Extract the (x, y) coordinate from the center of the cell holding the provided text.  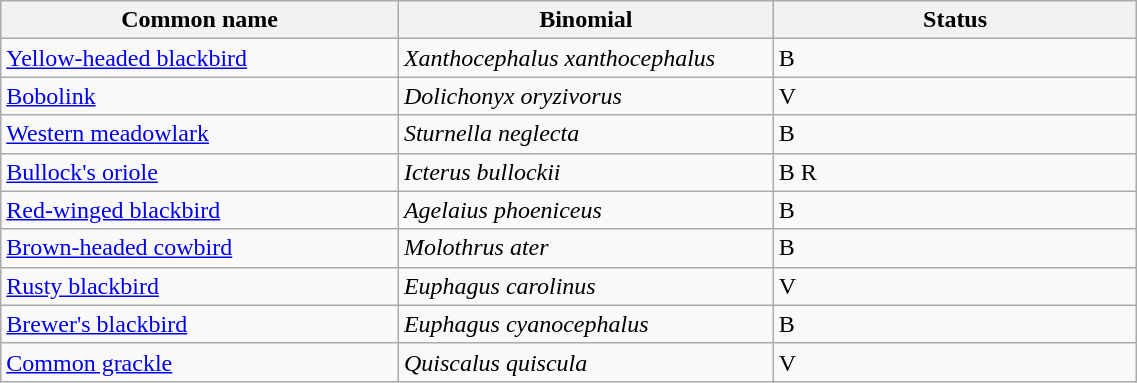
Dolichonyx oryzivorus (586, 96)
Agelaius phoeniceus (586, 210)
Sturnella neglecta (586, 134)
Euphagus cyanocephalus (586, 324)
Binomial (586, 20)
Common name (200, 20)
B R (955, 172)
Icterus bullockii (586, 172)
Red-winged blackbird (200, 210)
Common grackle (200, 362)
Bullock's oriole (200, 172)
Western meadowlark (200, 134)
Bobolink (200, 96)
Status (955, 20)
Brewer's blackbird (200, 324)
Euphagus carolinus (586, 286)
Molothrus ater (586, 248)
Yellow-headed blackbird (200, 58)
Xanthocephalus xanthocephalus (586, 58)
Quiscalus quiscula (586, 362)
Rusty blackbird (200, 286)
Brown-headed cowbird (200, 248)
